Output the (X, Y) coordinate of the center of the cell containing the given text.  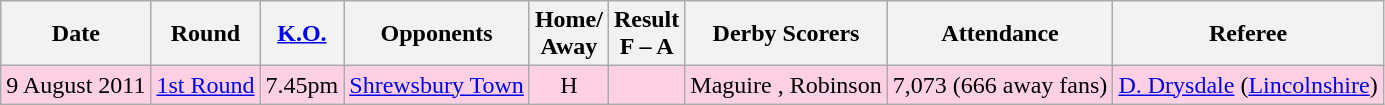
7,073 (666 away fans) (1000, 85)
D. Drysdale (Lincolnshire) (1248, 85)
ResultF – A (646, 34)
K.O. (302, 34)
Round (206, 34)
Attendance (1000, 34)
Maguire , Robinson (786, 85)
Date (76, 34)
9 August 2011 (76, 85)
H (568, 85)
Shrewsbury Town (437, 85)
Home/Away (568, 34)
Derby Scorers (786, 34)
1st Round (206, 85)
Opponents (437, 34)
7.45pm (302, 85)
Referee (1248, 34)
